Scan for the cell matching the given text and deliver its (X, Y) coordinate at center. 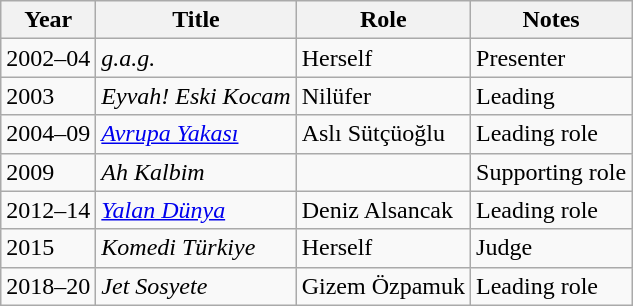
Title (196, 20)
Judge (552, 248)
2002–04 (48, 58)
2003 (48, 96)
Role (383, 20)
Eyvah! Eski Kocam (196, 96)
Avrupa Yakası (196, 134)
Deniz Alsancak (383, 210)
Ah Kalbim (196, 172)
2012–14 (48, 210)
Nilüfer (383, 96)
2015 (48, 248)
2009 (48, 172)
2004–09 (48, 134)
Yalan Dünya (196, 210)
2018–20 (48, 286)
Komedi Türkiye (196, 248)
Presenter (552, 58)
Leading (552, 96)
Gizem Özpamuk (383, 286)
Notes (552, 20)
Aslı Sütçüoğlu (383, 134)
Supporting role (552, 172)
Year (48, 20)
g.a.g. (196, 58)
Jet Sosyete (196, 286)
